Output the (X, Y) coordinate of the center of the cell containing the given text.  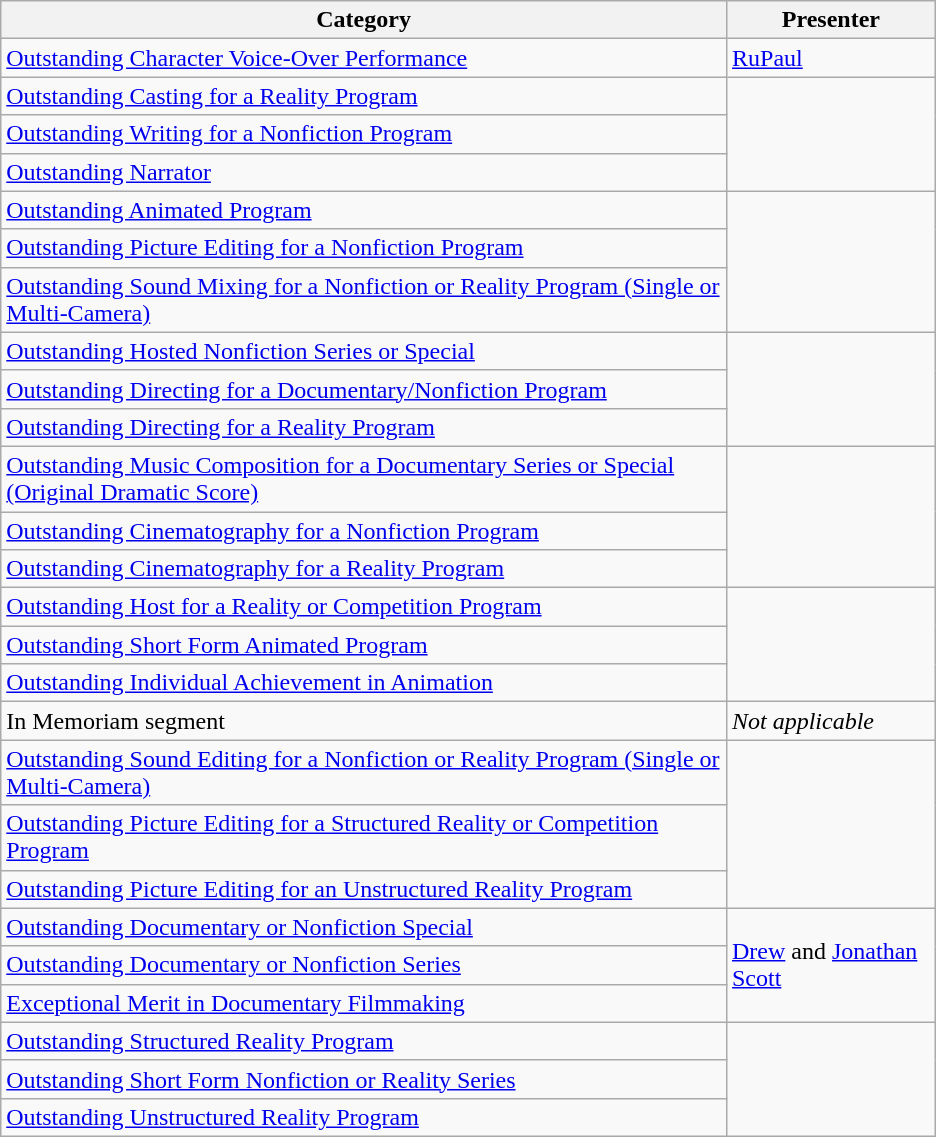
Outstanding Directing for a Reality Program (364, 427)
Outstanding Individual Achievement in Animation (364, 683)
Outstanding Cinematography for a Reality Program (364, 569)
Outstanding Documentary or Nonfiction Special (364, 927)
Outstanding Documentary or Nonfiction Series (364, 965)
Outstanding Animated Program (364, 210)
Outstanding Music Composition for a Documentary Series or Special (Original Dramatic Score) (364, 478)
Presenter (830, 20)
Outstanding Picture Editing for a Nonfiction Program (364, 248)
Not applicable (830, 721)
Exceptional Merit in Documentary Filmmaking (364, 1003)
Category (364, 20)
Outstanding Sound Mixing for a Nonfiction or Reality Program (Single or Multi-Camera) (364, 300)
Outstanding Hosted Nonfiction Series or Special (364, 351)
Outstanding Sound Editing for a Nonfiction or Reality Program (Single or Multi-Camera) (364, 772)
Outstanding Picture Editing for an Unstructured Reality Program (364, 889)
Outstanding Casting for a Reality Program (364, 96)
Outstanding Short Form Nonfiction or Reality Series (364, 1079)
Outstanding Unstructured Reality Program (364, 1117)
Outstanding Directing for a Documentary/Nonfiction Program (364, 389)
Drew and Jonathan Scott (830, 965)
Outstanding Host for a Reality or Competition Program (364, 607)
Outstanding Narrator (364, 172)
Outstanding Writing for a Nonfiction Program (364, 134)
In Memoriam segment (364, 721)
RuPaul (830, 58)
Outstanding Short Form Animated Program (364, 645)
Outstanding Cinematography for a Nonfiction Program (364, 531)
Outstanding Character Voice-Over Performance (364, 58)
Outstanding Structured Reality Program (364, 1041)
Outstanding Picture Editing for a Structured Reality or Competition Program (364, 838)
